Return [X, Y] of the center of cell containing provided text 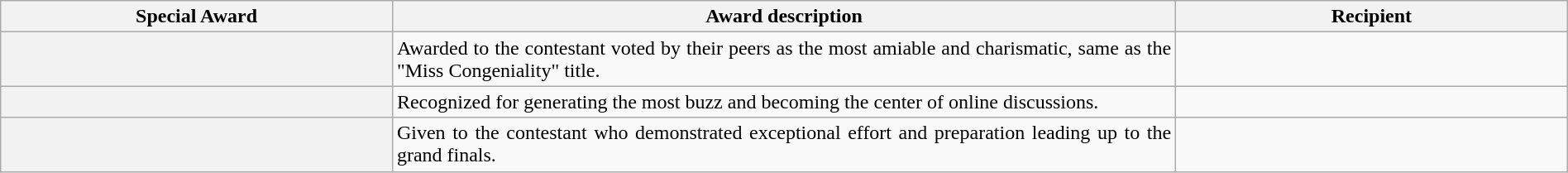
Given to the contestant who demonstrated exceptional effort and preparation leading up to the grand finals. [784, 144]
Special Award [197, 17]
Recognized for generating the most buzz and becoming the center of online discussions. [784, 102]
Recipient [1372, 17]
Award description [784, 17]
Awarded to the contestant voted by their peers as the most amiable and charismatic, same as the "Miss Congeniality" title. [784, 60]
